Return the (x, y) coordinate for the center point of the cell that contains the specified text.  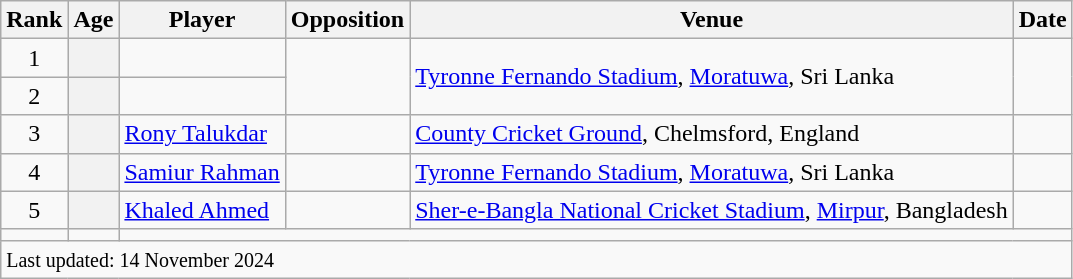
Age (94, 20)
Samiur Rahman (202, 172)
Sher-e-Bangla National Cricket Stadium, Mirpur, Bangladesh (712, 210)
2 (34, 96)
Rony Talukdar (202, 134)
5 (34, 210)
Last updated: 14 November 2024 (537, 259)
Opposition (347, 20)
3 (34, 134)
Khaled Ahmed (202, 210)
Date (1042, 20)
County Cricket Ground, Chelmsford, England (712, 134)
Rank (34, 20)
4 (34, 172)
Player (202, 20)
1 (34, 58)
Venue (712, 20)
